Extract the [x, y] coordinate from the center of the cell holding the provided text.  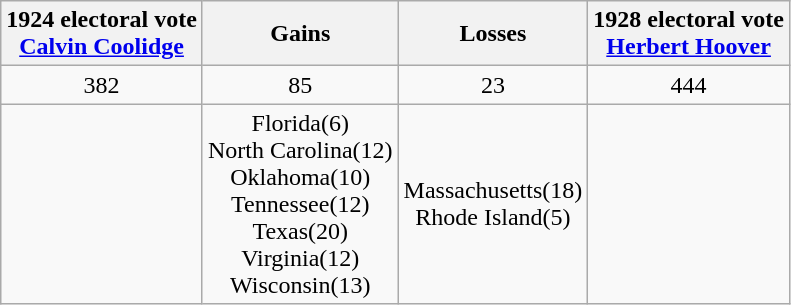
Gains [300, 34]
1924 electoral voteCalvin Coolidge [102, 34]
382 [102, 85]
444 [689, 85]
Massachusetts(18)Rhode Island(5) [493, 204]
Losses [493, 34]
23 [493, 85]
1928 electoral voteHerbert Hoover [689, 34]
Florida(6)North Carolina(12)Oklahoma(10)Tennessee(12)Texas(20)Virginia(12)Wisconsin(13) [300, 204]
85 [300, 85]
